Determine the [X, Y] coordinate at the center of the cell enclosing the given text.  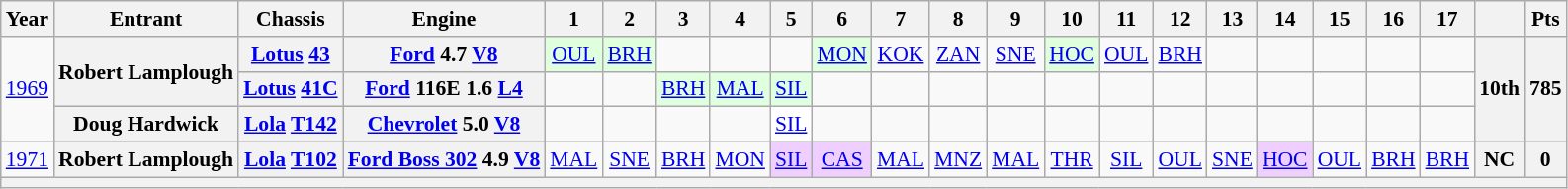
16 [1394, 19]
12 [1180, 19]
11 [1126, 19]
2 [629, 19]
10th [1499, 89]
Engine [445, 19]
Lotus 41C [291, 89]
785 [1546, 89]
3 [684, 19]
14 [1285, 19]
Pts [1546, 19]
13 [1232, 19]
KOK [901, 54]
Doug Hardwick [146, 125]
THR [1072, 160]
Chevrolet 5.0 V8 [445, 125]
7 [901, 19]
10 [1072, 19]
Lola T102 [291, 160]
5 [791, 19]
4 [740, 19]
MNZ [958, 160]
Ford 4.7 V8 [445, 54]
Ford 116E 1.6 L4 [445, 89]
Entrant [146, 19]
1 [573, 19]
17 [1447, 19]
Lola T142 [291, 125]
CAS [842, 160]
15 [1340, 19]
Year [28, 19]
6 [842, 19]
1969 [28, 89]
Chassis [291, 19]
NC [1499, 160]
1971 [28, 160]
Ford Boss 302 4.9 V8 [445, 160]
8 [958, 19]
Lotus 43 [291, 54]
ZAN [958, 54]
9 [1015, 19]
0 [1546, 160]
